Capture the cell that displays the provided text and extract its (x, y) central coordinate. 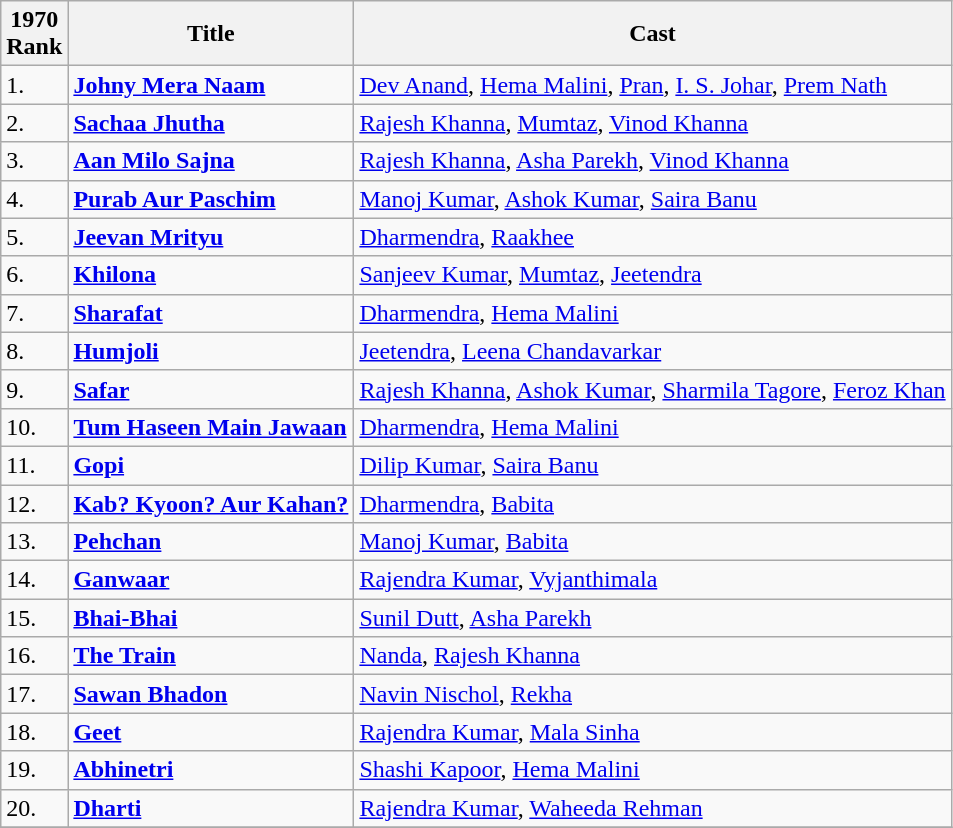
Sachaa Jhutha (211, 123)
Kab? Kyoon? Aur Kahan? (211, 503)
Tum Haseen Main Jawaan (211, 427)
2. (34, 123)
Cast (652, 34)
6. (34, 275)
The Train (211, 656)
Jeevan Mrityu (211, 237)
Pehchan (211, 542)
14. (34, 580)
Dilip Kumar, Saira Banu (652, 465)
Sunil Dutt, Asha Parekh (652, 618)
Nanda, Rajesh Khanna (652, 656)
15. (34, 618)
19. (34, 770)
Johny Mera Naam (211, 85)
Abhinetri (211, 770)
10. (34, 427)
Rajendra Kumar, Vyjanthimala (652, 580)
7. (34, 313)
16. (34, 656)
4. (34, 199)
Navin Nischol, Rekha (652, 694)
Shashi Kapoor, Hema Malini (652, 770)
5. (34, 237)
Sharafat (211, 313)
Ganwaar (211, 580)
Rajendra Kumar, Mala Sinha (652, 732)
12. (34, 503)
13. (34, 542)
Safar (211, 389)
Geet (211, 732)
Humjoli (211, 351)
Rajesh Khanna, Asha Parekh, Vinod Khanna (652, 161)
Title (211, 34)
Rajesh Khanna, Ashok Kumar, Sharmila Tagore, Feroz Khan (652, 389)
Rajesh Khanna, Mumtaz, Vinod Khanna (652, 123)
1. (34, 85)
18. (34, 732)
Manoj Kumar, Babita (652, 542)
Khilona (211, 275)
Purab Aur Paschim (211, 199)
Aan Milo Sajna (211, 161)
Dev Anand, Hema Malini, Pran, I. S. Johar, Prem Nath (652, 85)
17. (34, 694)
3. (34, 161)
Sawan Bhadon (211, 694)
11. (34, 465)
8. (34, 351)
Manoj Kumar, Ashok Kumar, Saira Banu (652, 199)
Gopi (211, 465)
Bhai-Bhai (211, 618)
Sanjeev Kumar, Mumtaz, Jeetendra (652, 275)
1970Rank (34, 34)
Rajendra Kumar, Waheeda Rehman (652, 808)
Dharmendra, Babita (652, 503)
Dharmendra, Raakhee (652, 237)
Dharti (211, 808)
9. (34, 389)
20. (34, 808)
Jeetendra, Leena Chandavarkar (652, 351)
